Provide the [X, Y] coordinate of the cell's center where the given text is located.  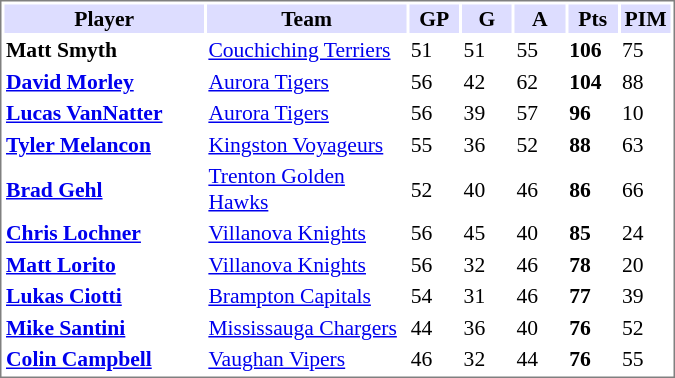
54 [434, 296]
Matt Smyth [104, 50]
20 [646, 264]
57 [540, 113]
78 [593, 264]
PIM [646, 18]
G [487, 18]
Colin Campbell [104, 359]
Brampton Capitals [306, 296]
66 [646, 189]
Matt Lorito [104, 264]
77 [593, 296]
31 [487, 296]
24 [646, 233]
Trenton Golden Hawks [306, 189]
45 [487, 233]
Vaughan Vipers [306, 359]
75 [646, 50]
86 [593, 189]
Lucas VanNatter [104, 113]
Kingston Voyageurs [306, 144]
42 [487, 82]
Brad Gehl [104, 189]
62 [540, 82]
GP [434, 18]
10 [646, 113]
63 [646, 144]
David Morley [104, 82]
Pts [593, 18]
Mike Santini [104, 328]
106 [593, 50]
A [540, 18]
Mississauga Chargers [306, 328]
Team [306, 18]
Tyler Melancon [104, 144]
Chris Lochner [104, 233]
96 [593, 113]
Couchiching Terriers [306, 50]
104 [593, 82]
Player [104, 18]
85 [593, 233]
Lukas Ciotti [104, 296]
